Extract the (x, y) coordinate from the center of the cell holding the provided text.  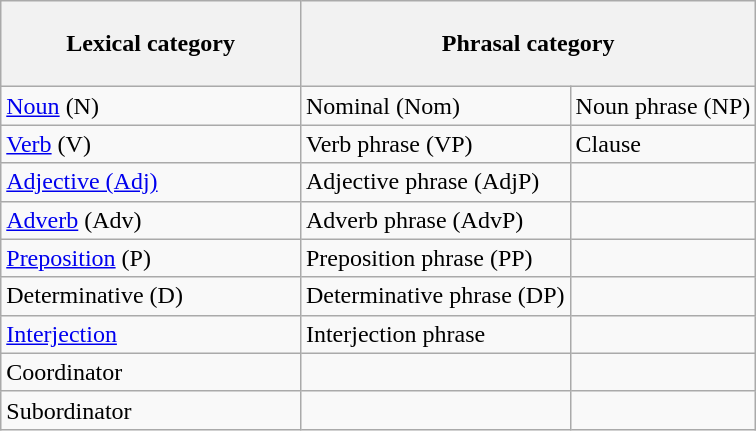
Preposition phrase (PP) (435, 258)
Adjective phrase (AdjP) (435, 182)
Nominal (Nom) (435, 106)
Coordinator (151, 372)
Subordinator (151, 410)
Determinative phrase (DP) (435, 296)
Adverb phrase (AdvP) (435, 220)
Lexical category (151, 44)
Noun (N) (151, 106)
Interjection (151, 334)
Verb phrase (VP) (435, 144)
Clause (663, 144)
Phrasal category (528, 44)
Determinative (D) (151, 296)
Interjection phrase (435, 334)
Adjective (Adj) (151, 182)
Verb (V) (151, 144)
Adverb (Adv) (151, 220)
Noun phrase (NP) (663, 106)
Preposition (P) (151, 258)
